Return [x, y] of the center of cell containing provided text 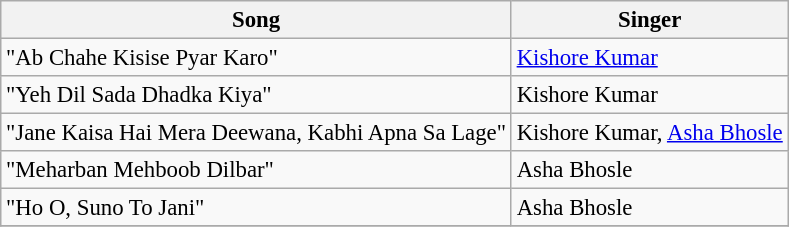
"Jane Kaisa Hai Mera Deewana, Kabhi Apna Sa Lage" [256, 133]
Kishore Kumar, Asha Bhosle [650, 133]
"Ho O, Suno To Jani" [256, 208]
Singer [650, 20]
Song [256, 20]
"Meharban Mehboob Dilbar" [256, 170]
"Ab Chahe Kisise Pyar Karo" [256, 58]
"Yeh Dil Sada Dhadka Kiya" [256, 95]
